Locate the cell with the specified text and output its [x, y] center coordinate. 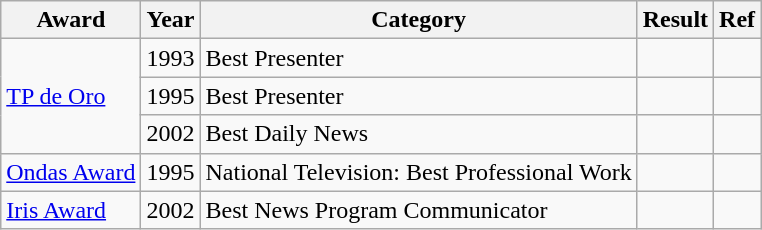
Best Daily News [418, 134]
Best News Program Communicator [418, 210]
1993 [170, 58]
Ondas Award [71, 172]
Year [170, 20]
Result [675, 20]
Award [71, 20]
National Television: Best Professional Work [418, 172]
Iris Award [71, 210]
Category [418, 20]
TP de Oro [71, 96]
Ref [738, 20]
